Return (X, Y) of the center of cell containing provided text 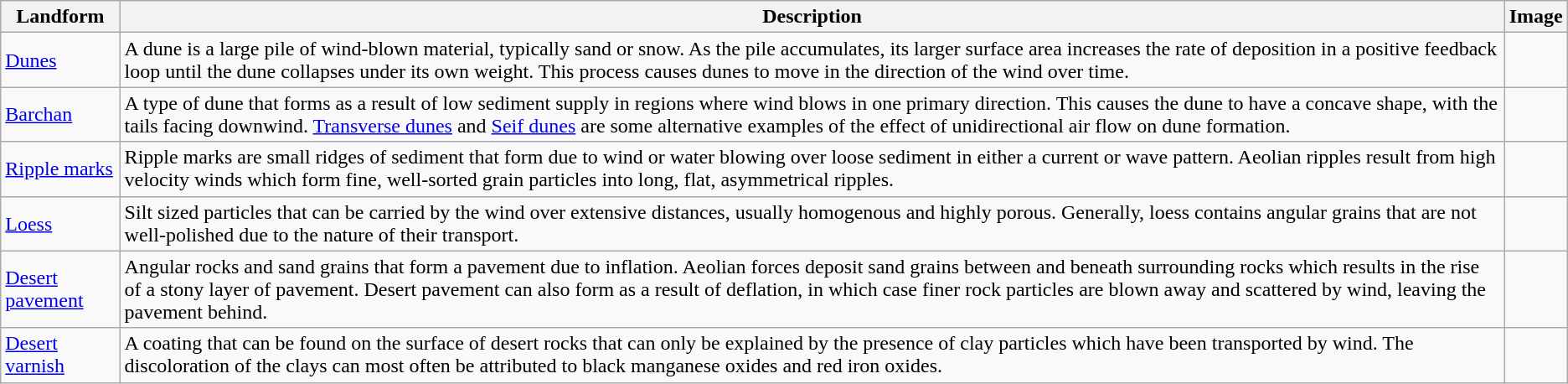
Description (812, 17)
Ripple marks (60, 169)
Desert varnish (60, 355)
Dunes (60, 60)
Image (1536, 17)
Barchan (60, 114)
Landform (60, 17)
Desert pavement (60, 289)
Loess (60, 223)
